Find where the given text appears and provide that cell's center as (x, y) coordinate. 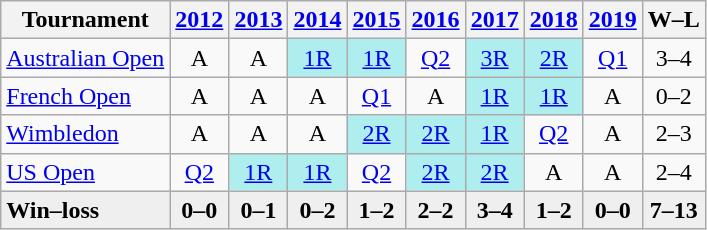
Win–loss (86, 210)
Australian Open (86, 58)
7–13 (674, 210)
2016 (436, 20)
2–3 (674, 134)
2019 (612, 20)
3R (494, 58)
2015 (376, 20)
2013 (258, 20)
2–2 (436, 210)
0–1 (258, 210)
2018 (554, 20)
2017 (494, 20)
2012 (200, 20)
US Open (86, 172)
W–L (674, 20)
Tournament (86, 20)
2–4 (674, 172)
Wimbledon (86, 134)
2014 (318, 20)
French Open (86, 96)
